Determine the [x, y] coordinate at the center of the cell enclosing the given text.  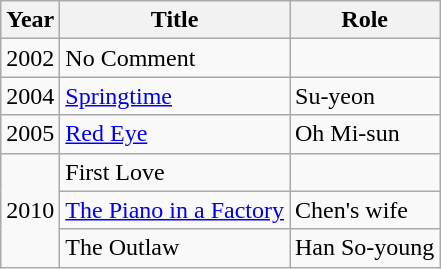
Chen's wife [365, 210]
Su-yeon [365, 96]
Han So-young [365, 248]
2010 [30, 210]
No Comment [175, 58]
The Outlaw [175, 248]
2002 [30, 58]
Year [30, 20]
Title [175, 20]
Oh Mi-sun [365, 134]
2004 [30, 96]
First Love [175, 172]
Role [365, 20]
The Piano in a Factory [175, 210]
2005 [30, 134]
Red Eye [175, 134]
Springtime [175, 96]
